Determine the (x, y) coordinate at the center of the cell enclosing the given text.  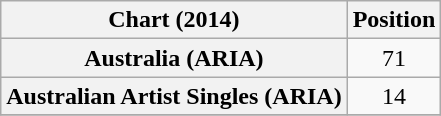
71 (394, 58)
Australian Artist Singles (ARIA) (174, 96)
Position (394, 20)
14 (394, 96)
Australia (ARIA) (174, 58)
Chart (2014) (174, 20)
